Scan for the cell matching the given text and deliver its (X, Y) coordinate at center. 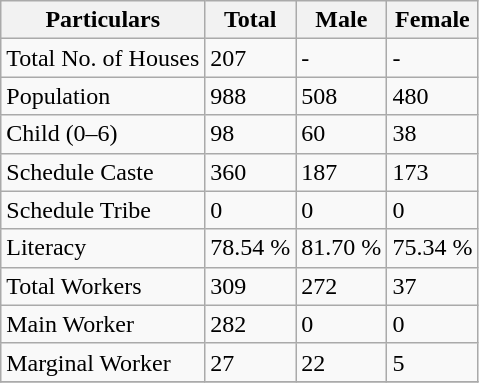
360 (250, 172)
Schedule Caste (103, 172)
309 (250, 286)
187 (342, 172)
81.70 % (342, 248)
508 (342, 96)
98 (250, 134)
37 (432, 286)
988 (250, 96)
Marginal Worker (103, 362)
Particulars (103, 20)
Total (250, 20)
Child (0–6) (103, 134)
5 (432, 362)
Male (342, 20)
75.34 % (432, 248)
173 (432, 172)
78.54 % (250, 248)
Female (432, 20)
Total No. of Houses (103, 58)
22 (342, 362)
207 (250, 58)
282 (250, 324)
Literacy (103, 248)
Main Worker (103, 324)
60 (342, 134)
Schedule Tribe (103, 210)
480 (432, 96)
Total Workers (103, 286)
38 (432, 134)
272 (342, 286)
Population (103, 96)
27 (250, 362)
